Scan for the cell matching the given text and deliver its (x, y) coordinate at center. 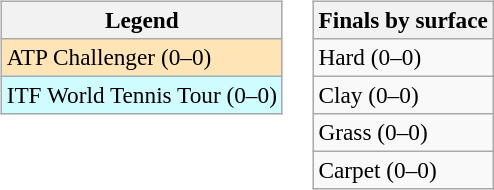
Clay (0–0) (403, 95)
Legend (142, 20)
Carpet (0–0) (403, 171)
ATP Challenger (0–0) (142, 57)
ITF World Tennis Tour (0–0) (142, 95)
Hard (0–0) (403, 57)
Grass (0–0) (403, 133)
Finals by surface (403, 20)
